Pinpoint the cell where the given text exists, returning its [X, Y] midpoint coordinate. 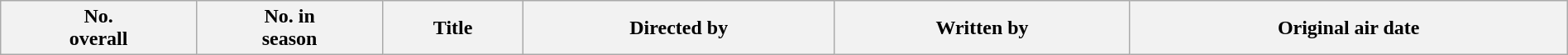
Title [453, 28]
No. inseason [289, 28]
No.overall [99, 28]
Written by [982, 28]
Original air date [1348, 28]
Directed by [678, 28]
